Extract the [x, y] coordinate from the center of the cell holding the provided text.  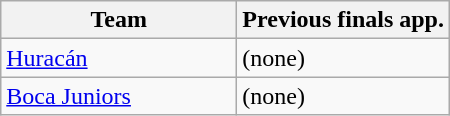
Huracán [119, 58]
Boca Juniors [119, 96]
Previous finals app. [344, 20]
Team [119, 20]
